Locate the cell with the specified text and output its [x, y] center coordinate. 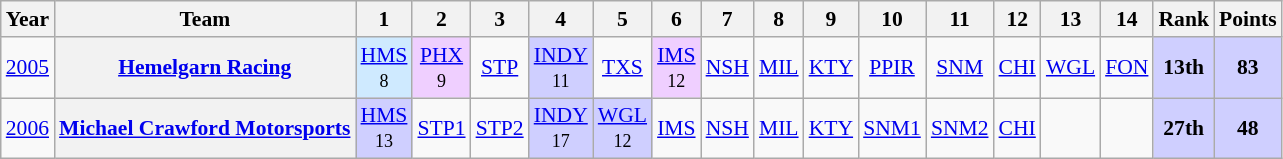
1 [384, 19]
2006 [28, 128]
13 [1070, 19]
STP1 [441, 128]
13th [1184, 68]
9 [831, 19]
PHX9 [441, 68]
83 [1248, 68]
11 [960, 19]
SNM [960, 68]
3 [500, 19]
STP [500, 68]
14 [1126, 19]
SNM1 [892, 128]
WGL [1070, 68]
8 [779, 19]
Points [1248, 19]
Rank [1184, 19]
SNM2 [960, 128]
Year [28, 19]
TXS [622, 68]
2005 [28, 68]
10 [892, 19]
IMS [676, 128]
4 [561, 19]
7 [728, 19]
INDY17 [561, 128]
HMS13 [384, 128]
6 [676, 19]
STP2 [500, 128]
WGL12 [622, 128]
27th [1184, 128]
INDY11 [561, 68]
12 [1018, 19]
IMS12 [676, 68]
5 [622, 19]
FON [1126, 68]
HMS8 [384, 68]
PPIR [892, 68]
2 [441, 19]
Team [204, 19]
Michael Crawford Motorsports [204, 128]
48 [1248, 128]
Hemelgarn Racing [204, 68]
